From the cell containing the given text, extract its center point as (x, y) coordinate. 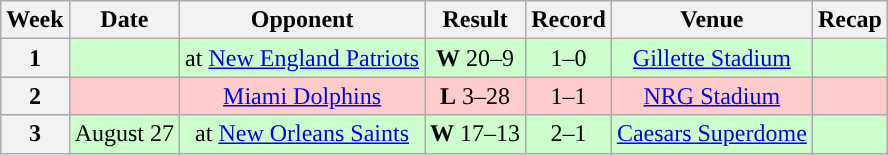
1–0 (569, 58)
Gillette Stadium (712, 58)
at New Orleans Saints (302, 134)
NRG Stadium (712, 96)
Miami Dolphins (302, 96)
Caesars Superdome (712, 134)
L 3–28 (476, 96)
1 (35, 58)
1–1 (569, 96)
Result (476, 20)
Week (35, 20)
August 27 (124, 134)
Date (124, 20)
W 17–13 (476, 134)
Recap (850, 20)
Venue (712, 20)
W 20–9 (476, 58)
3 (35, 134)
2–1 (569, 134)
Record (569, 20)
Opponent (302, 20)
2 (35, 96)
at New England Patriots (302, 58)
